Capture the cell that displays the provided text and extract its (x, y) central coordinate. 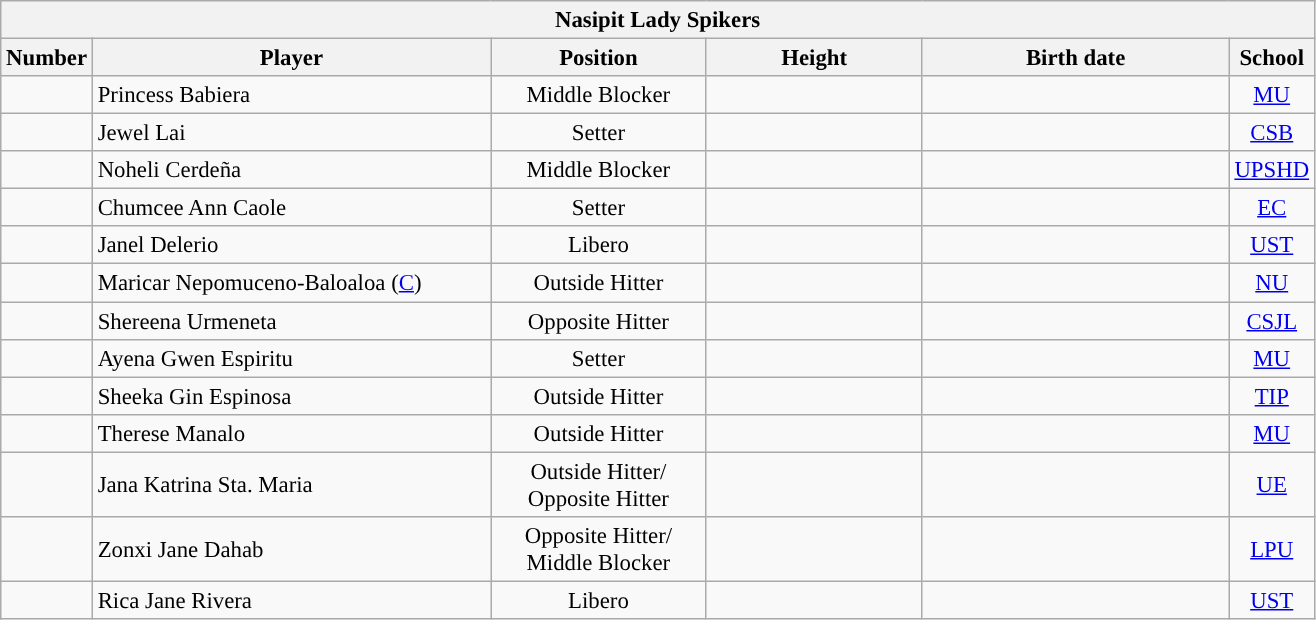
Player (291, 58)
Chumcee Ann Caole (291, 208)
Sheeka Gin Espinosa (291, 396)
Number (47, 58)
Noheli Cerdeña (291, 170)
EC (1272, 208)
Birth date (1076, 58)
Rica Jane Rivera (291, 600)
UE (1272, 484)
Jana Katrina Sta. Maria (291, 484)
LPU (1272, 550)
CSB (1272, 133)
Outside Hitter/Opposite Hitter (599, 484)
NU (1272, 283)
Therese Manalo (291, 433)
TIP (1272, 396)
Height (814, 58)
CSJL (1272, 321)
School (1272, 58)
Maricar Nepomuceno-Baloaloa (C) (291, 283)
Zonxi Jane Dahab (291, 550)
Janel Delerio (291, 245)
Princess Babiera (291, 95)
Shereena Urmeneta (291, 321)
Opposite Hitter (599, 321)
Nasipit Lady Spikers (658, 20)
Position (599, 58)
Jewel Lai (291, 133)
Opposite Hitter/Middle Blocker (599, 550)
UPSHD (1272, 170)
Ayena Gwen Espiritu (291, 358)
